Identify which cell holds the provided text, then report its [x, y] central coordinate. 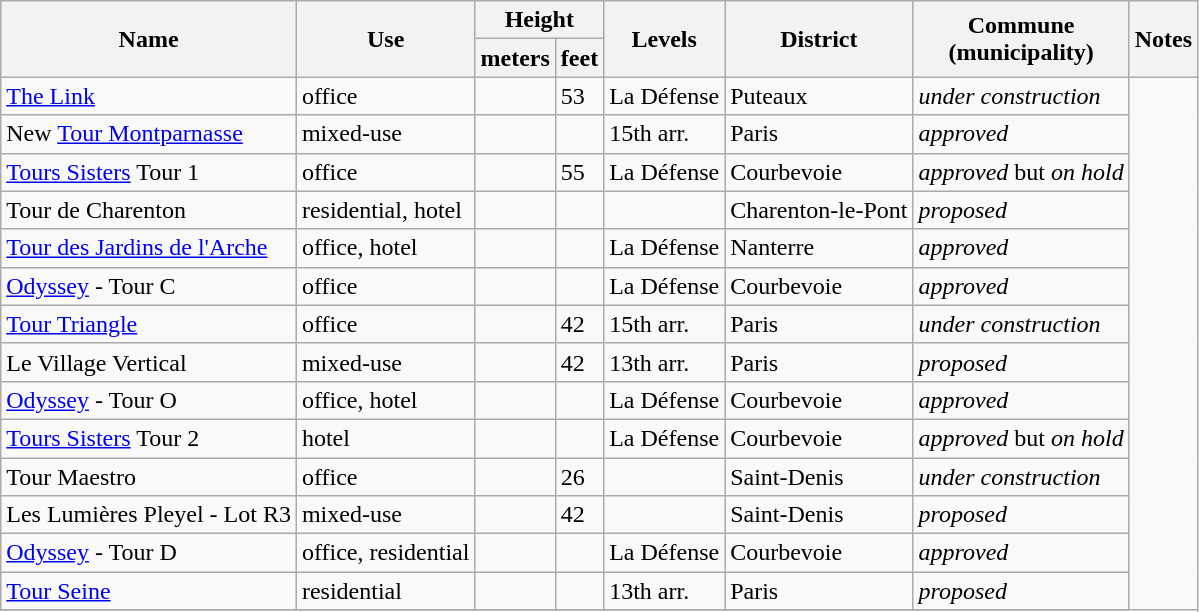
Odyssey - Tour O [149, 400]
26 [579, 477]
feet [579, 58]
53 [579, 96]
Tour des Jardins de l'Arche [149, 248]
Notes [1163, 39]
hotel [386, 438]
Les Lumières Pleyel - Lot R3 [149, 515]
Tour de Charenton [149, 210]
New Tour Montparnasse [149, 134]
Tour Maestro [149, 477]
Tour Seine [149, 591]
Tours Sisters Tour 1 [149, 172]
residential, hotel [386, 210]
Commune(municipality) [1021, 39]
Nanterre [819, 248]
office, residential [386, 553]
Name [149, 39]
Odyssey - Tour C [149, 286]
Puteaux [819, 96]
Le Village Vertical [149, 362]
residential [386, 591]
meters [515, 58]
District [819, 39]
Use [386, 39]
55 [579, 172]
Tour Triangle [149, 324]
The Link [149, 96]
Height [540, 20]
Tours Sisters Tour 2 [149, 438]
Odyssey - Tour D [149, 553]
Levels [664, 39]
Charenton-le-Pont [819, 210]
